Find where the given text appears and provide that cell's center as [x, y] coordinate. 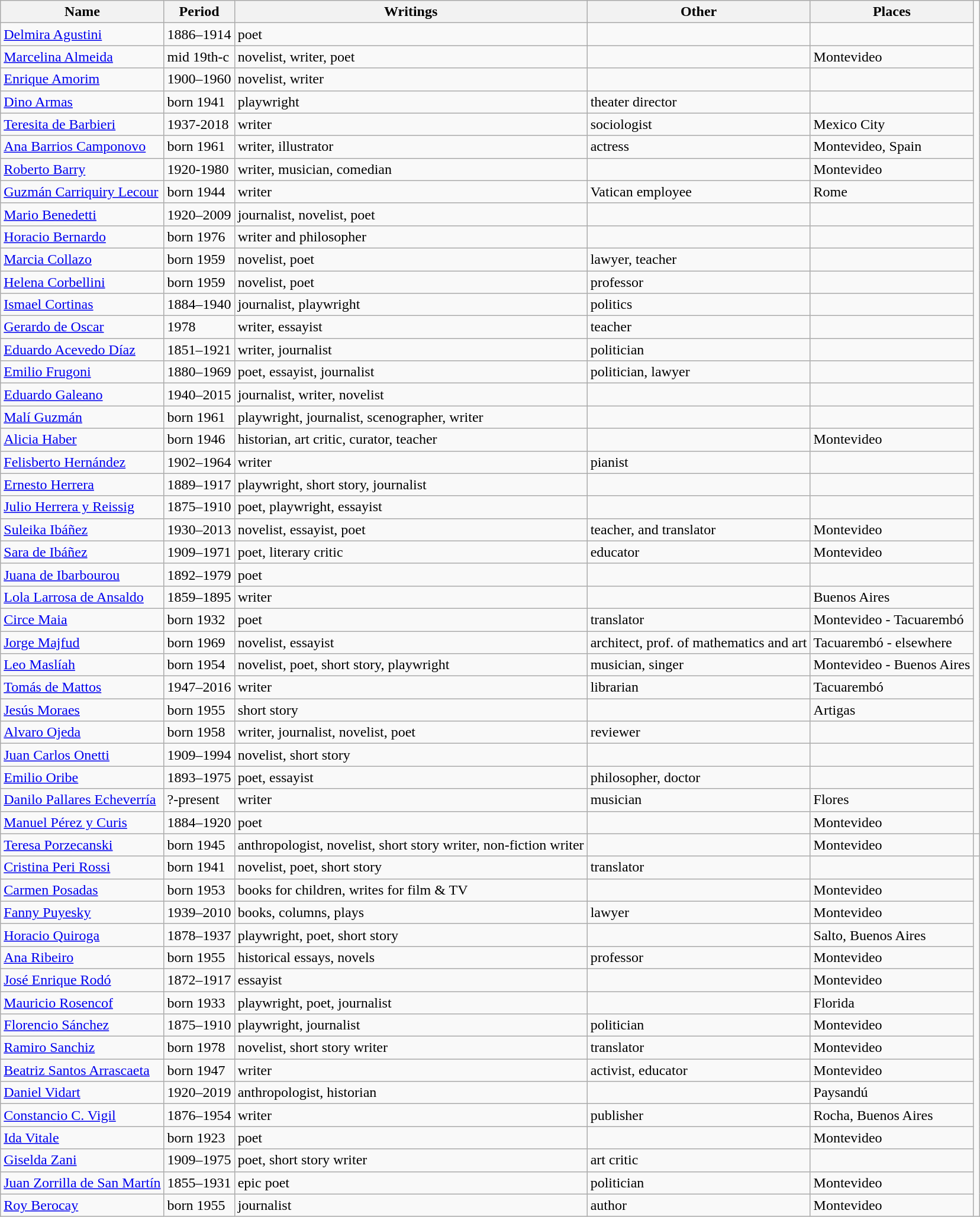
Ida Vitale [82, 1138]
books, columns, plays [411, 912]
born 1958 [199, 732]
musician, singer [698, 665]
Alicia Haber [82, 440]
José Enrique Rodó [82, 980]
born 1945 [199, 845]
Roberto Barry [82, 169]
born 1944 [199, 192]
politician, lawyer [698, 372]
Teresita de Barbieri [82, 124]
novelist, poet, short story [411, 867]
anthropologist, novelist, short story writer, non-fiction writer [411, 845]
short story [411, 710]
activist, educator [698, 1070]
writer, journalist [411, 350]
books for children, writes for film & TV [411, 890]
mid 19th-c [199, 57]
Malí Guzmán [82, 417]
Eduardo Galeano [82, 395]
Beatriz Santos Arrascaeta [82, 1070]
novelist, essayist, poet [411, 530]
novelist, poet, short story, playwright [411, 665]
born 1969 [199, 642]
1855–1931 [199, 1183]
1884–1940 [199, 305]
1920–2009 [199, 214]
essayist [411, 980]
Dino Armas [82, 102]
1900–1960 [199, 79]
1902–1964 [199, 462]
born 1947 [199, 1070]
Artigas [892, 710]
Guzmán Carriquiry Lecour [82, 192]
1937-2018 [199, 124]
Leo Maslíah [82, 665]
Marcelina Almeida [82, 57]
1978 [199, 327]
journalist, novelist, poet [411, 214]
historian, art critic, curator, teacher [411, 440]
Mauricio Rosencof [82, 1003]
journalist, writer, novelist [411, 395]
musician [698, 800]
architect, prof. of mathematics and art [698, 642]
Writings [411, 12]
?-present [199, 800]
Jorge Majfud [82, 642]
Julio Herrera y Reissig [82, 507]
1876–1954 [199, 1115]
Mexico City [892, 124]
Vatican employee [698, 192]
1909–1994 [199, 755]
lawyer, teacher [698, 259]
playwright, poet, journalist [411, 1003]
born 1946 [199, 440]
playwright, journalist, scenographer, writer [411, 417]
Period [199, 12]
Giselda Zani [82, 1160]
pianist [698, 462]
Ismael Cortinas [82, 305]
philosopher, doctor [698, 777]
teacher [698, 327]
Constancio C. Vigil [82, 1115]
1947–2016 [199, 687]
born 1953 [199, 890]
poet, short story writer [411, 1160]
born 1976 [199, 237]
Gerardo de Oscar [82, 327]
playwright, poet, short story [411, 935]
Sara de Ibáñez [82, 552]
Rocha, Buenos Aires [892, 1115]
writer, illustrator [411, 147]
journalist [411, 1205]
reviewer [698, 732]
Manuel Pérez y Curis [82, 822]
Florida [892, 1003]
Montevideo - Buenos Aires [892, 665]
Teresa Porzecanski [82, 845]
novelist, short story [411, 755]
playwright, journalist [411, 1025]
Marcia Collazo [82, 259]
Mario Benedetti [82, 214]
Ernesto Herrera [82, 485]
Tacuarembó [892, 687]
sociologist [698, 124]
1859–1895 [199, 597]
writer, musician, comedian [411, 169]
1920-1980 [199, 169]
publisher [698, 1115]
teacher, and translator [698, 530]
Lola Larrosa de Ansaldo [82, 597]
Fanny Puyesky [82, 912]
1886–1914 [199, 34]
1909–1975 [199, 1160]
politics [698, 305]
born 1954 [199, 665]
poet, playwright, essayist [411, 507]
Other [698, 12]
Alvaro Ojeda [82, 732]
playwright [411, 102]
Ana Ribeiro [82, 957]
writer, journalist, novelist, poet [411, 732]
Circe Maia [82, 619]
born 1978 [199, 1048]
anthropologist, historian [411, 1093]
Ana Barrios Camponovo [82, 147]
1920–2019 [199, 1093]
1851–1921 [199, 350]
novelist, writer, poet [411, 57]
Flores [892, 800]
1939–2010 [199, 912]
1872–1917 [199, 980]
journalist, playwright [411, 305]
Juana de Ibarbourou [82, 574]
Tacuarembó - elsewhere [892, 642]
Tomás de Mattos [82, 687]
theater director [698, 102]
writer and philosopher [411, 237]
actress [698, 147]
1940–2015 [199, 395]
writer, essayist [411, 327]
1930–2013 [199, 530]
Rome [892, 192]
born 1933 [199, 1003]
1878–1937 [199, 935]
educator [698, 552]
Florencio Sánchez [82, 1025]
Places [892, 12]
Salto, Buenos Aires [892, 935]
epic poet [411, 1183]
novelist, writer [411, 79]
Felisberto Hernández [82, 462]
historical essays, novels [411, 957]
Horacio Bernardo [82, 237]
novelist, essayist [411, 642]
1893–1975 [199, 777]
Ramiro Sanchiz [82, 1048]
Paysandú [892, 1093]
lawyer [698, 912]
Horacio Quiroga [82, 935]
novelist, short story writer [411, 1048]
Helena Corbellini [82, 282]
Danilo Pallares Echeverría [82, 800]
librarian [698, 687]
poet, essayist, journalist [411, 372]
Suleika Ibáñez [82, 530]
Enrique Amorim [82, 79]
1909–1971 [199, 552]
Juan Zorrilla de San Martín [82, 1183]
author [698, 1205]
Daniel Vidart [82, 1093]
poet, essayist [411, 777]
1884–1920 [199, 822]
born 1923 [199, 1138]
Montevideo, Spain [892, 147]
playwright, short story, journalist [411, 485]
Emilio Frugoni [82, 372]
Carmen Posadas [82, 890]
Juan Carlos Onetti [82, 755]
Delmira Agustini [82, 34]
born 1932 [199, 619]
Eduardo Acevedo Díaz [82, 350]
Roy Berocay [82, 1205]
1889–1917 [199, 485]
Montevideo - Tacuarembó [892, 619]
poet, literary critic [411, 552]
1892–1979 [199, 574]
Cristina Peri Rossi [82, 867]
Name [82, 12]
Jesús Moraes [82, 710]
Emilio Oribe [82, 777]
art critic [698, 1160]
Buenos Aires [892, 597]
1880–1969 [199, 372]
